Search for the cell housing the specified text and yield its (X, Y) center coordinate. 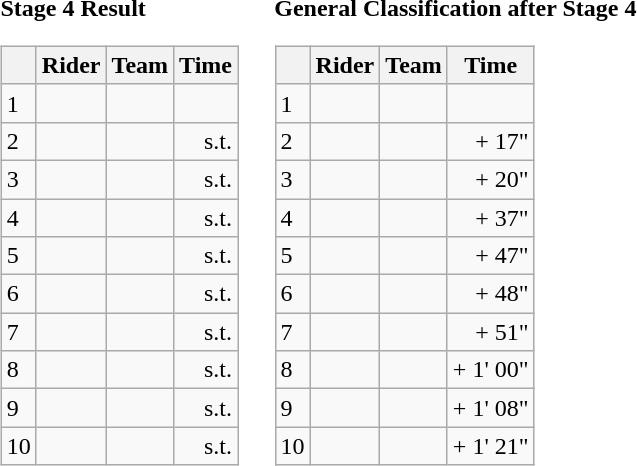
+ 1' 00" (490, 370)
+ 37" (490, 217)
+ 48" (490, 294)
+ 20" (490, 179)
+ 1' 08" (490, 408)
+ 17" (490, 141)
+ 51" (490, 332)
+ 47" (490, 256)
+ 1' 21" (490, 446)
